Locate the cell with the specified text and output its (x, y) center coordinate. 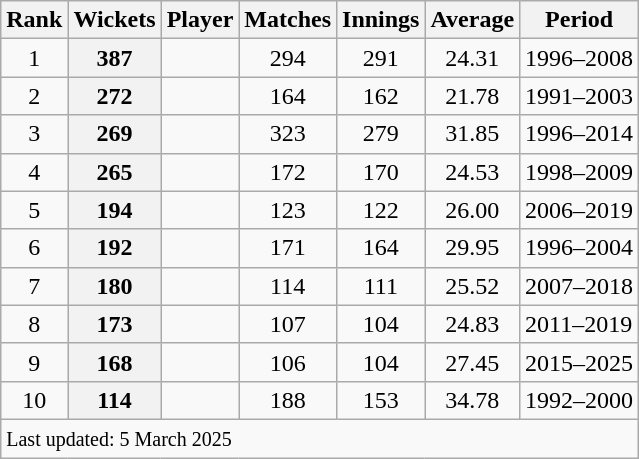
192 (114, 248)
1996–2004 (580, 248)
171 (288, 248)
173 (114, 324)
Rank (34, 20)
25.52 (472, 286)
24.53 (472, 172)
2006–2019 (580, 210)
Average (472, 20)
194 (114, 210)
106 (288, 362)
1991–2003 (580, 96)
Last updated: 5 March 2025 (320, 438)
272 (114, 96)
1996–2014 (580, 134)
31.85 (472, 134)
123 (288, 210)
Matches (288, 20)
279 (381, 134)
122 (381, 210)
8 (34, 324)
180 (114, 286)
162 (381, 96)
323 (288, 134)
7 (34, 286)
24.31 (472, 58)
2007–2018 (580, 286)
294 (288, 58)
Innings (381, 20)
265 (114, 172)
1992–2000 (580, 400)
1998–2009 (580, 172)
2015–2025 (580, 362)
26.00 (472, 210)
2 (34, 96)
1996–2008 (580, 58)
153 (381, 400)
4 (34, 172)
168 (114, 362)
107 (288, 324)
170 (381, 172)
2011–2019 (580, 324)
24.83 (472, 324)
9 (34, 362)
1 (34, 58)
5 (34, 210)
10 (34, 400)
Period (580, 20)
Wickets (114, 20)
291 (381, 58)
6 (34, 248)
188 (288, 400)
27.45 (472, 362)
3 (34, 134)
387 (114, 58)
Player (200, 20)
21.78 (472, 96)
34.78 (472, 400)
172 (288, 172)
29.95 (472, 248)
111 (381, 286)
269 (114, 134)
